For the text-containing cell, return its midpoint in [x, y] coordinate format. 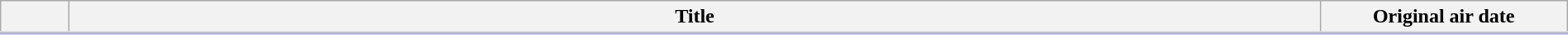
Title [695, 17]
Original air date [1444, 17]
